Output the (x, y) coordinate of the center of the cell containing the given text.  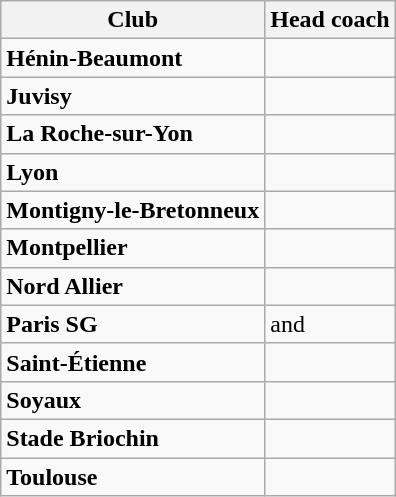
Nord Allier (133, 286)
Lyon (133, 172)
and (330, 324)
Paris SG (133, 324)
Saint-Étienne (133, 362)
La Roche-sur-Yon (133, 134)
Montigny-le-Bretonneux (133, 210)
Club (133, 20)
Stade Briochin (133, 438)
Montpellier (133, 248)
Hénin-Beaumont (133, 58)
Soyaux (133, 400)
Juvisy (133, 96)
Head coach (330, 20)
Toulouse (133, 477)
